Capture the cell that displays the provided text and extract its [X, Y] central coordinate. 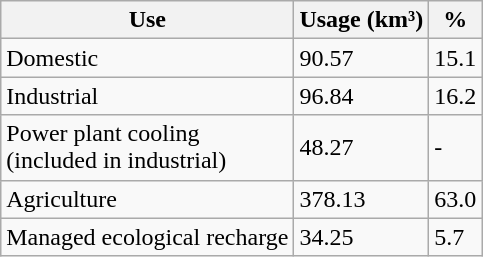
16.2 [456, 96]
15.1 [456, 58]
Managed ecological recharge [148, 237]
- [456, 148]
Agriculture [148, 199]
Domestic [148, 58]
34.25 [362, 237]
48.27 [362, 148]
Usage (km³) [362, 20]
96.84 [362, 96]
63.0 [456, 199]
Power plant cooling(included in industrial) [148, 148]
Industrial [148, 96]
90.57 [362, 58]
Use [148, 20]
5.7 [456, 237]
378.13 [362, 199]
% [456, 20]
